Capture the cell that displays the provided text and extract its [X, Y] central coordinate. 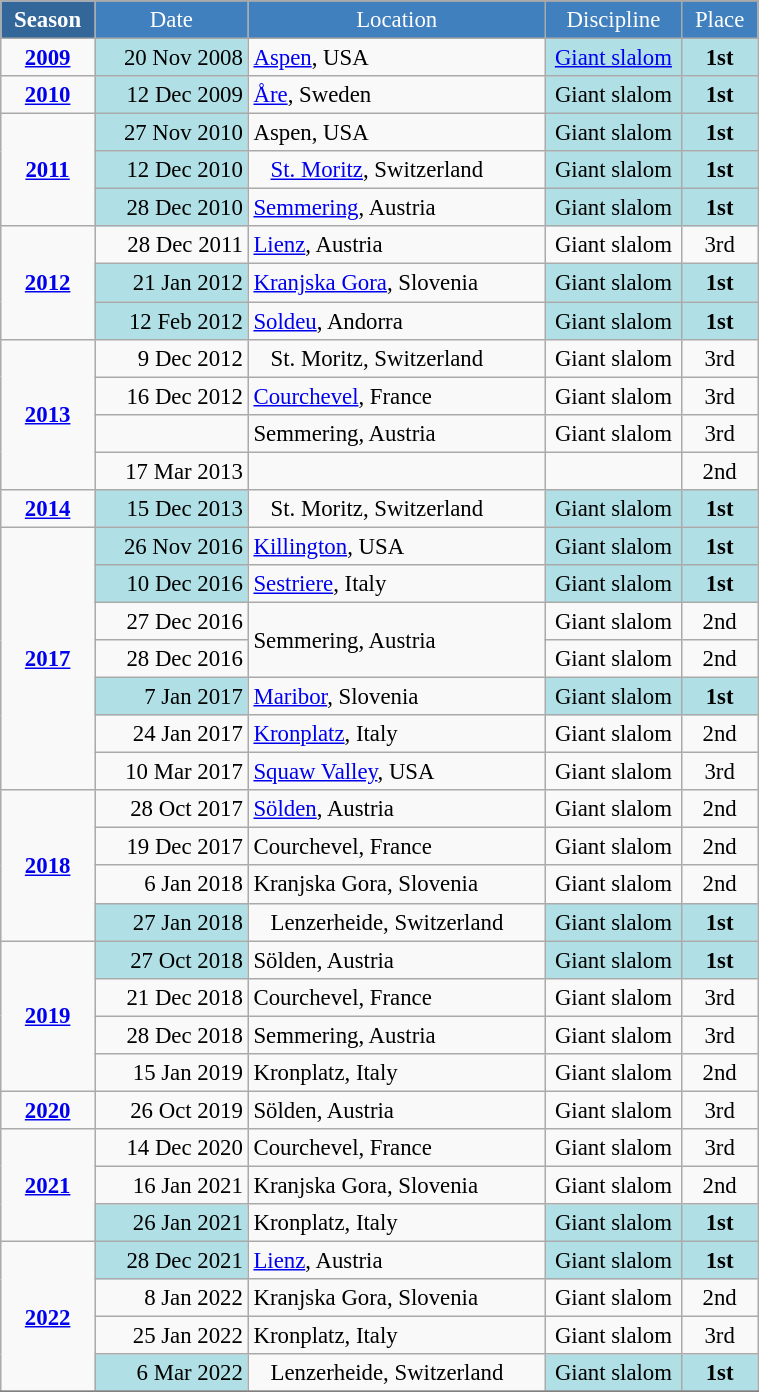
2020 [48, 1110]
12 Dec 2010 [171, 170]
14 Dec 2020 [171, 1148]
27 Dec 2016 [171, 621]
Location [396, 20]
Sestriere, Italy [396, 584]
28 Oct 2017 [171, 809]
Discipline [613, 20]
2019 [48, 1016]
19 Dec 2017 [171, 847]
27 Oct 2018 [171, 960]
28 Dec 2018 [171, 1035]
2009 [48, 58]
24 Jan 2017 [171, 734]
15 Dec 2013 [171, 509]
9 Dec 2012 [171, 358]
Season [48, 20]
10 Mar 2017 [171, 772]
2010 [48, 95]
15 Jan 2019 [171, 1073]
2018 [48, 865]
28 Dec 2010 [171, 208]
2013 [48, 414]
10 Dec 2016 [171, 584]
21 Jan 2012 [171, 283]
7 Jan 2017 [171, 697]
Date [171, 20]
26 Jan 2021 [171, 1223]
6 Mar 2022 [171, 1373]
12 Dec 2009 [171, 95]
26 Oct 2019 [171, 1110]
27 Nov 2010 [171, 133]
21 Dec 2018 [171, 997]
Åre, Sweden [396, 95]
16 Dec 2012 [171, 396]
2017 [48, 658]
2014 [48, 509]
27 Jan 2018 [171, 922]
20 Nov 2008 [171, 58]
28 Dec 2016 [171, 659]
Killington, USA [396, 546]
28 Dec 2011 [171, 245]
28 Dec 2021 [171, 1261]
25 Jan 2022 [171, 1336]
2011 [48, 170]
Maribor, Slovenia [396, 697]
6 Jan 2018 [171, 885]
8 Jan 2022 [171, 1298]
26 Nov 2016 [171, 546]
12 Feb 2012 [171, 321]
17 Mar 2013 [171, 471]
Place [720, 20]
Soldeu, Andorra [396, 321]
2012 [48, 282]
2022 [48, 1317]
Squaw Valley, USA [396, 772]
2021 [48, 1186]
16 Jan 2021 [171, 1185]
